Search for the cell housing the specified text and yield its [x, y] center coordinate. 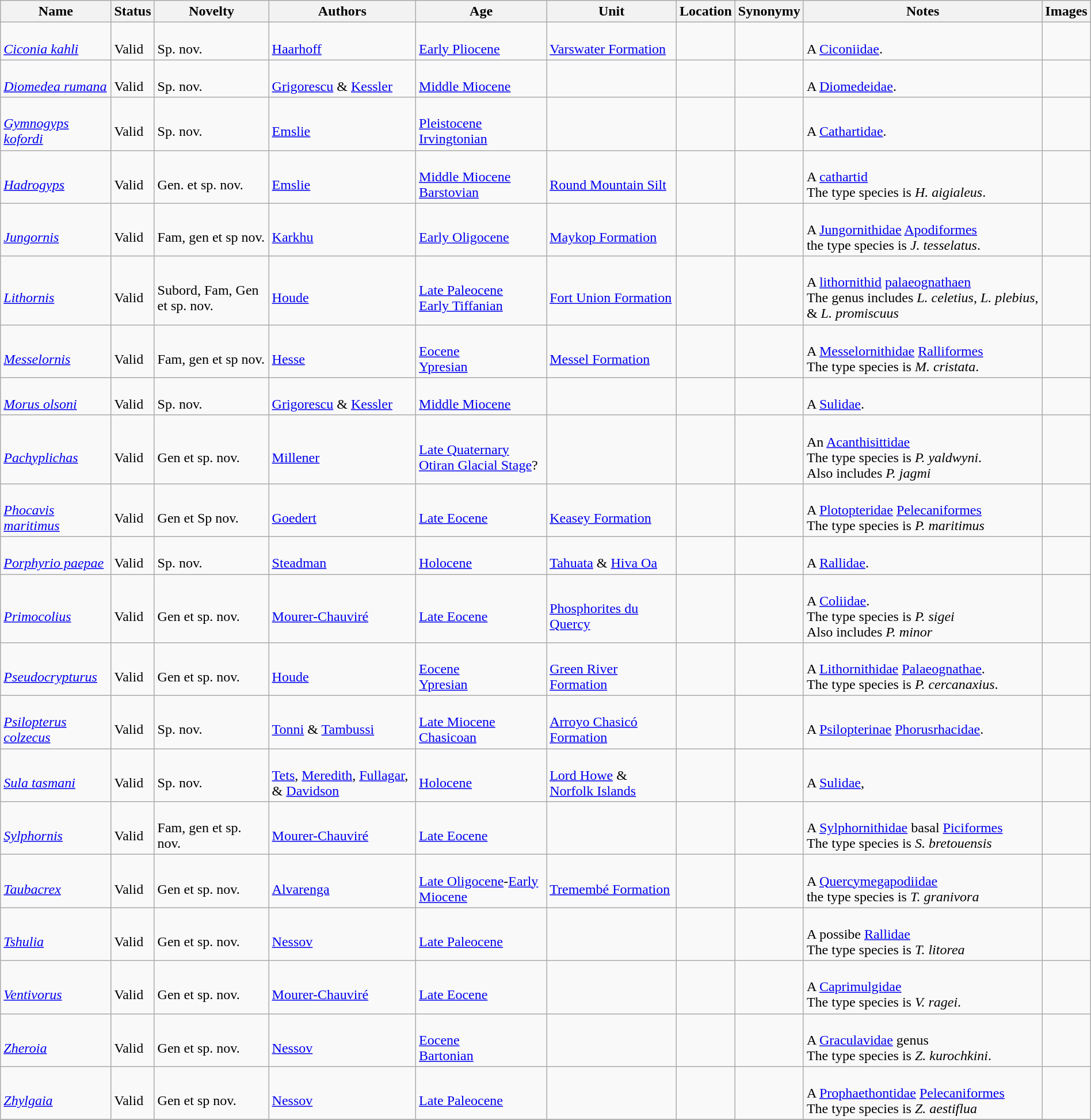
Round Mountain Silt [612, 177]
An Acanthisittidae The type species is P. yaldwyni. Also includes P. jagmi [922, 449]
Late Oligocene-Early Miocene [481, 881]
Hesse [342, 351]
A Ciconiidae. [922, 41]
Phocavis maritimus [56, 510]
Middle MioceneBarstovian [481, 177]
Tets, Meredith, Fullagar, & Davidson [342, 775]
Gen. et sp. nov. [212, 177]
Haarhoff [342, 41]
A Lithornithidae Palaeognathae.The type species is P. cercanaxius. [922, 669]
A Rallidae. [922, 555]
A possibe Rallidae The type species is T. litorea [922, 934]
Lithornis [56, 290]
Tahuata & Hiva Oa [612, 555]
Tonni & Tambussi [342, 722]
A Diomedeidae. [922, 78]
Pseudocrypturus [56, 669]
Porphyrio paepae [56, 555]
Age [481, 12]
Arroyo Chasicó Formation [612, 722]
Gen et sp nov. [212, 1093]
Psilopterus colzecus [56, 722]
A Psilopterinae Phorusrhacidae. [922, 722]
Fam, gen et sp. nov. [212, 828]
A Prophaethontidae PelecaniformesThe type species is Z. aestiflua [922, 1093]
A Sulidae, [922, 775]
Novelty [212, 12]
Name [56, 12]
Zheroia [56, 1040]
A cathartidThe type species is H. aigialeus. [922, 177]
A Sylphornithidae basal PiciformesThe type species is S. bretouensis [922, 828]
Goedert [342, 510]
A Jungornithidae Apodiformes the type species is J. tesselatus. [922, 230]
Images [1066, 12]
Diomedea rumana [56, 78]
Taubacrex [56, 881]
Millener [342, 449]
A Plotopteridae Pelecaniformes The type species is P. maritimus [922, 510]
Notes [922, 12]
Zhylgaia [56, 1093]
Synonymy [769, 12]
Ventivorus [56, 987]
Karkhu [342, 230]
Pachyplichas [56, 449]
Subord, Fam, Gen et sp. nov. [212, 290]
A CaprimulgidaeThe type species is V. ragei. [922, 987]
Fort Union Formation [612, 290]
A lithornithid palaeognathaen The genus includes L. celetius, L. plebius, & L. promiscuus [922, 290]
Keasey Formation [612, 510]
Sylphornis [56, 828]
EoceneBartonian [481, 1040]
Late QuaternaryOtiran Glacial Stage? [481, 449]
Authors [342, 12]
Location [706, 12]
Early Oligocene [481, 230]
Jungornis [56, 230]
Tremembé Formation [612, 881]
Messel Formation [612, 351]
Hadrogyps [56, 177]
Gymnogyps kofordi [56, 124]
Phosphorites du Quercy [612, 609]
A Cathartidae. [922, 124]
Late PaleoceneEarly Tiffanian [481, 290]
Early Pliocene [481, 41]
Unit [612, 12]
Maykop Formation [612, 230]
A Quercymegapodiidae the type species is T. granivora [922, 881]
Morus olsoni [56, 396]
Green River Formation [612, 669]
Status [132, 12]
Tshulia [56, 934]
Messelornis [56, 351]
A Sulidae. [922, 396]
Lord Howe & Norfolk Islands [612, 775]
Primocolius [56, 609]
Steadman [342, 555]
PleistoceneIrvingtonian [481, 124]
A Graculavidae genus The type species is Z. kurochkini. [922, 1040]
Alvarenga [342, 881]
Ciconia kahli [56, 41]
Varswater Formation [612, 41]
A Messelornithidae Ralliformes The type species is M. cristata. [922, 351]
Sula tasmani [56, 775]
Late MioceneChasicoan [481, 722]
A Coliidae. The type species is P. sigeiAlso includes P. minor [922, 609]
Gen et Sp nov. [212, 510]
